Identify which cell holds the provided text, then report its (x, y) central coordinate. 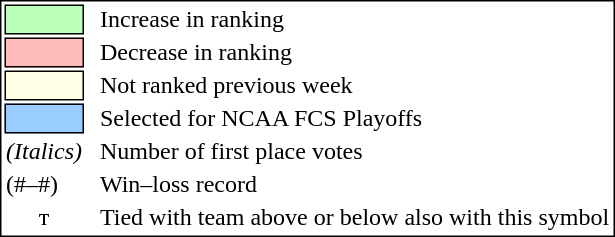
Tied with team above or below also with this symbol (354, 217)
(Italics) (44, 151)
т (44, 217)
Increase in ranking (354, 19)
Not ranked previous week (354, 85)
Number of first place votes (354, 151)
Decrease in ranking (354, 53)
Selected for NCAA FCS Playoffs (354, 119)
Win–loss record (354, 185)
(#–#) (44, 185)
